Find where the given text appears and provide that cell's center as (X, Y) coordinate. 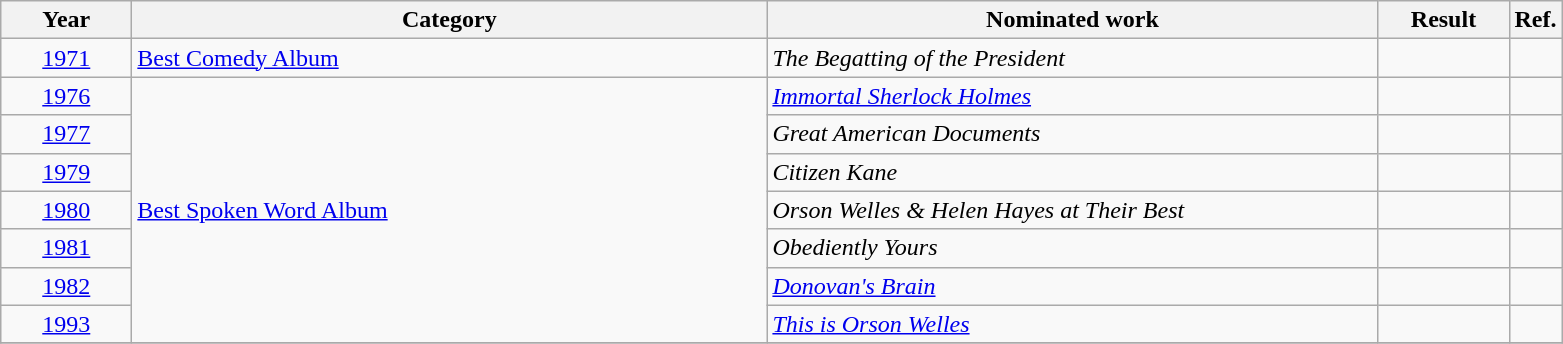
The Begatting of the President (1072, 58)
Year (66, 20)
1979 (66, 172)
Donovan's Brain (1072, 286)
Best Comedy Album (450, 58)
This is Orson Welles (1072, 324)
Obediently Yours (1072, 248)
Best Spoken Word Album (450, 210)
1981 (66, 248)
1976 (66, 96)
1982 (66, 286)
Citizen Kane (1072, 172)
Nominated work (1072, 20)
Orson Welles & Helen Hayes at Their Best (1072, 210)
1971 (66, 58)
Ref. (1536, 20)
Great American Documents (1072, 134)
Result (1444, 20)
Immortal Sherlock Holmes (1072, 96)
1977 (66, 134)
1993 (66, 324)
Category (450, 20)
1980 (66, 210)
